Return the (X, Y) coordinate for the center point of the cell that contains the specified text.  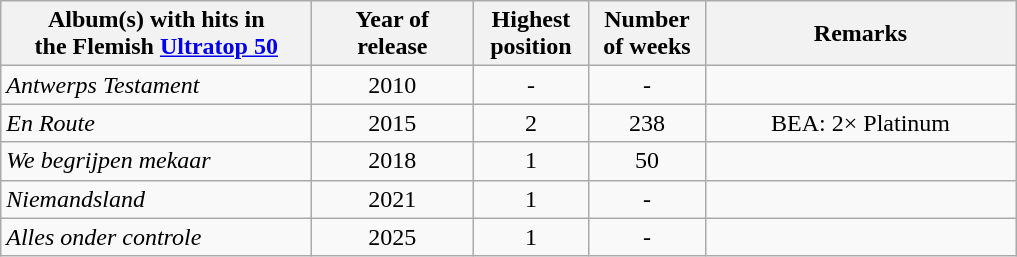
Numberof weeks (647, 34)
Remarks (860, 34)
Niemandsland (156, 199)
2025 (392, 237)
50 (647, 161)
We begrijpen mekaar (156, 161)
Highestposition (531, 34)
Antwerps Testament (156, 85)
Album(s) with hits in the Flemish Ultratop 50 (156, 34)
2021 (392, 199)
2010 (392, 85)
2015 (392, 123)
238 (647, 123)
BEA: 2× Platinum (860, 123)
Alles onder controle (156, 237)
2 (531, 123)
Year ofrelease (392, 34)
2018 (392, 161)
En Route (156, 123)
